Return [x, y] of the center of cell containing provided text 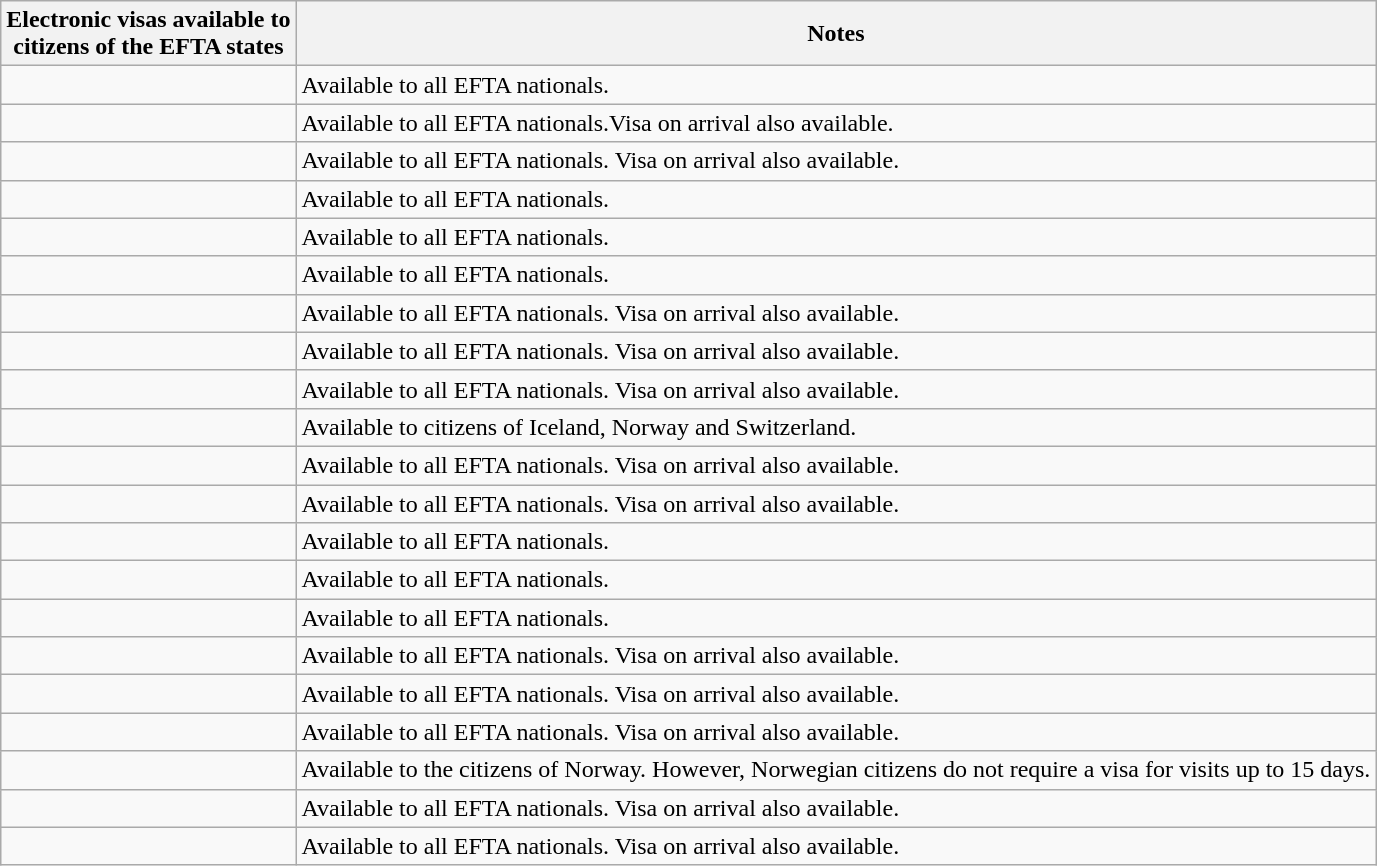
Available to the citizens of Norway. However, Norwegian citizens do not require a visa for visits up to 15 days. [836, 770]
Notes [836, 34]
Available to citizens of Iceland, Norway and Switzerland. [836, 427]
Electronic visas available tocitizens of the EFTA states [148, 34]
Available to all EFTA nationals.Visa on arrival also available. [836, 123]
